Return the [x, y] coordinate for the center point of the cell that contains the specified text.  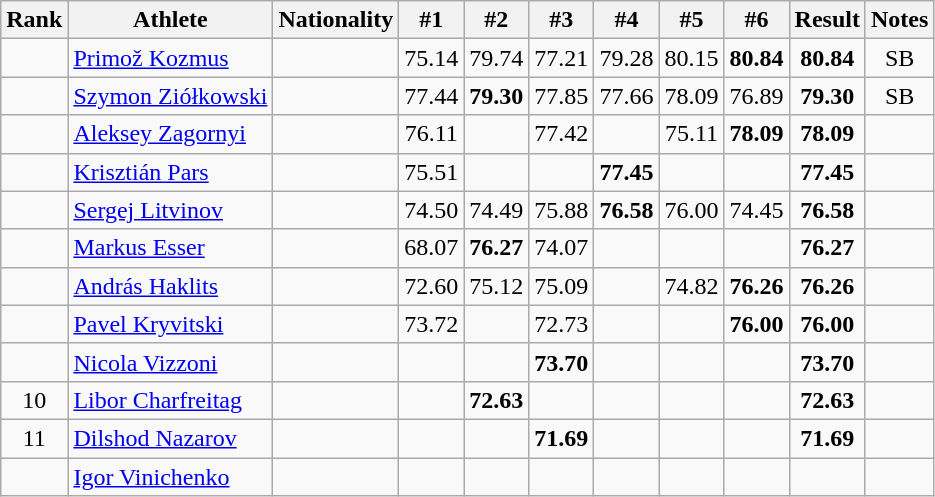
77.85 [562, 96]
77.44 [432, 96]
75.88 [562, 210]
#4 [626, 20]
75.51 [432, 172]
Sergej Litvinov [170, 210]
Notes [899, 20]
76.89 [756, 96]
Dilshod Nazarov [170, 438]
11 [34, 438]
Nationality [336, 20]
77.42 [562, 134]
74.82 [692, 286]
#1 [432, 20]
#3 [562, 20]
#2 [496, 20]
Szymon Ziółkowski [170, 96]
Aleksey Zagornyi [170, 134]
#6 [756, 20]
77.66 [626, 96]
Rank [34, 20]
79.74 [496, 58]
75.09 [562, 286]
75.11 [692, 134]
Pavel Kryvitski [170, 324]
79.28 [626, 58]
75.12 [496, 286]
Athlete [170, 20]
80.15 [692, 58]
#5 [692, 20]
72.73 [562, 324]
74.50 [432, 210]
Libor Charfreitag [170, 400]
74.45 [756, 210]
76.11 [432, 134]
68.07 [432, 248]
Markus Esser [170, 248]
Krisztián Pars [170, 172]
10 [34, 400]
74.07 [562, 248]
Igor Vinichenko [170, 477]
András Haklits [170, 286]
73.72 [432, 324]
77.21 [562, 58]
Nicola Vizzoni [170, 362]
Result [827, 20]
74.49 [496, 210]
Primož Kozmus [170, 58]
75.14 [432, 58]
72.60 [432, 286]
